Capture the cell that displays the provided text and extract its [X, Y] central coordinate. 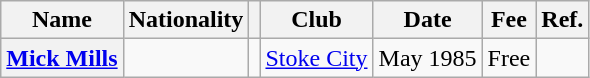
Mick Mills [62, 58]
Free [509, 58]
Stoke City [316, 58]
Club [316, 20]
Fee [509, 20]
Nationality [186, 20]
May 1985 [428, 58]
Ref. [562, 20]
Date [428, 20]
Name [62, 20]
